From the cell containing the given text, extract its center point as (x, y) coordinate. 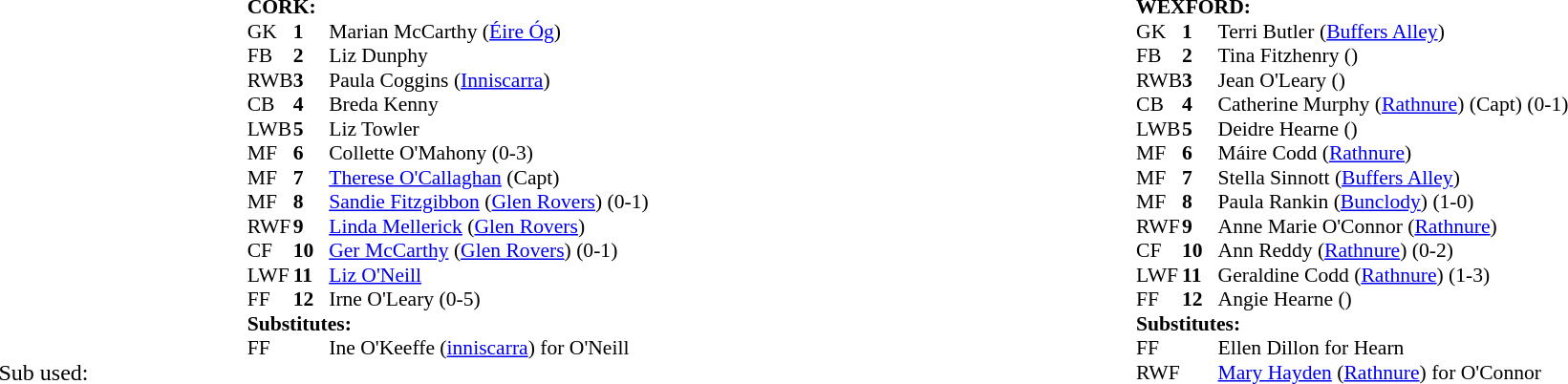
Ger McCarthy (Glen Rovers) (0-1) (489, 251)
Ine O'Keeffe (inniscarra) for O'Neill (489, 349)
Collette O'Mahony (0-3) (489, 154)
Paula Coggins (Inniscarra) (489, 80)
Breda Kenny (489, 104)
Therese O'Callaghan (Capt) (489, 178)
Sandie Fitzgibbon (Glen Rovers) (0-1) (489, 202)
Liz O'Neill (489, 275)
Liz Dunphy (489, 56)
Marian McCarthy (Éire Óg) (489, 32)
Irne O'Leary (0-5) (489, 299)
Liz Towler (489, 129)
Linda Mellerick (Glen Rovers) (489, 226)
